Output the (X, Y) coordinate of the center of the cell containing the given text.  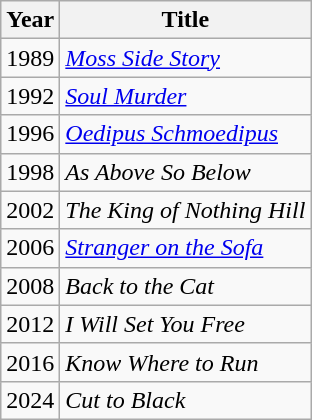
As Above So Below (186, 172)
1998 (30, 172)
Title (186, 20)
2024 (30, 400)
Year (30, 20)
Moss Side Story (186, 58)
Back to the Cat (186, 286)
2016 (30, 362)
2002 (30, 210)
Know Where to Run (186, 362)
1996 (30, 134)
2012 (30, 324)
2008 (30, 286)
The King of Nothing Hill (186, 210)
Oedipus Schmoedipus (186, 134)
I Will Set You Free (186, 324)
1992 (30, 96)
Soul Murder (186, 96)
Cut to Black (186, 400)
1989 (30, 58)
Stranger on the Sofa (186, 248)
2006 (30, 248)
